Pinpoint the cell where the given text exists, returning its [X, Y] midpoint coordinate. 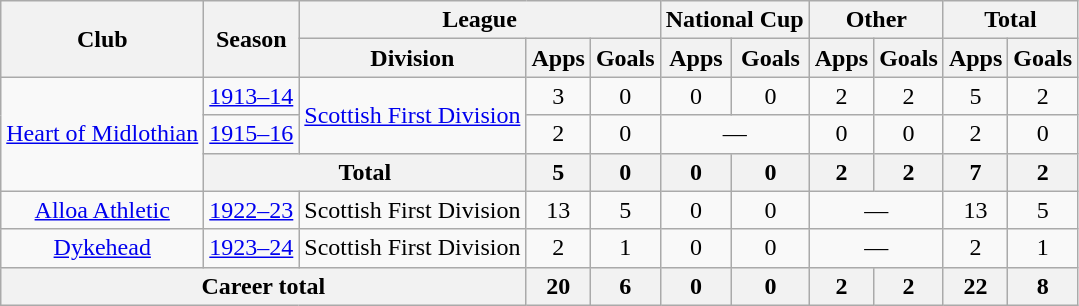
National Cup [734, 20]
1913–14 [252, 96]
Division [412, 58]
Season [252, 39]
6 [625, 286]
8 [1043, 286]
1915–16 [252, 134]
1922–23 [252, 210]
1923–24 [252, 248]
Other [876, 20]
22 [975, 286]
Career total [264, 286]
7 [975, 172]
Heart of Midlothian [102, 134]
Club [102, 39]
20 [558, 286]
Alloa Athletic [102, 210]
Dykehead [102, 248]
League [480, 20]
3 [558, 96]
